Extract the [x, y] coordinate from the center of the cell holding the provided text.  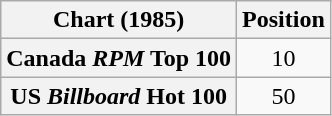
Canada RPM Top 100 [119, 58]
Chart (1985) [119, 20]
50 [284, 96]
Position [284, 20]
10 [284, 58]
US Billboard Hot 100 [119, 96]
